Determine the [X, Y] coordinate at the center of the cell enclosing the given text.  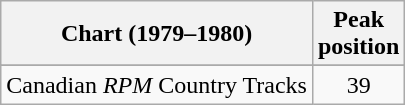
39 [358, 85]
Canadian RPM Country Tracks [157, 85]
Chart (1979–1980) [157, 34]
Peakposition [358, 34]
